Locate the cell with the specified text and output its [X, Y] center coordinate. 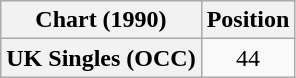
Chart (1990) [101, 20]
Position [248, 20]
UK Singles (OCC) [101, 58]
44 [248, 58]
